Output the [x, y] coordinate of the center of the cell containing the given text.  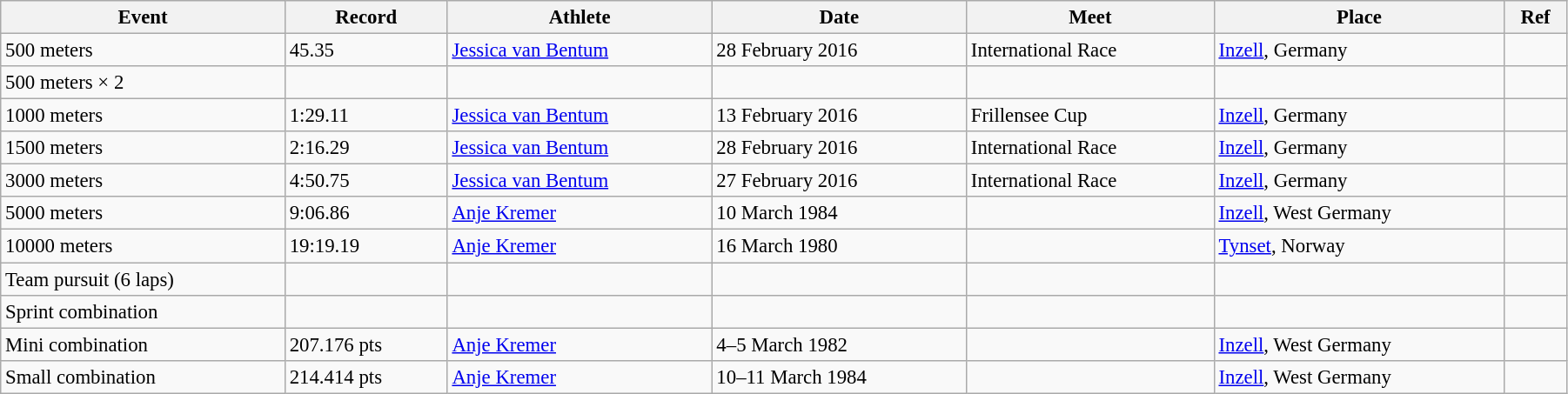
4–5 March 1982 [839, 344]
Place [1359, 17]
5000 meters [143, 213]
Ref [1536, 17]
Team pursuit (6 laps) [143, 279]
500 meters × 2 [143, 83]
16 March 1980 [839, 246]
1000 meters [143, 116]
27 February 2016 [839, 181]
214.414 pts [365, 377]
Sprint combination [143, 311]
1500 meters [143, 148]
Tynset, Norway [1359, 246]
10000 meters [143, 246]
Athlete [580, 17]
9:06.86 [365, 213]
1:29.11 [365, 116]
4:50.75 [365, 181]
2:16.29 [365, 148]
13 February 2016 [839, 116]
Small combination [143, 377]
10 March 1984 [839, 213]
19:19.19 [365, 246]
3000 meters [143, 181]
207.176 pts [365, 344]
Date [839, 17]
10–11 March 1984 [839, 377]
45.35 [365, 50]
Mini combination [143, 344]
Record [365, 17]
Event [143, 17]
500 meters [143, 50]
Meet [1091, 17]
Frillensee Cup [1091, 116]
